Find where the given text appears and provide that cell's center as [X, Y] coordinate. 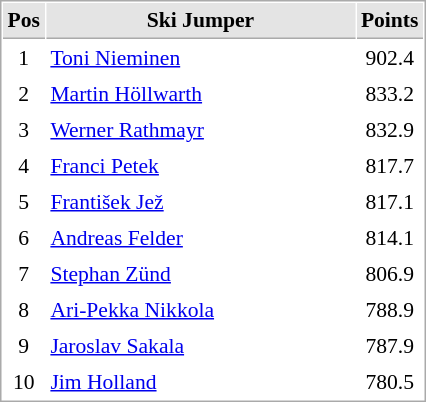
František Jež [200, 201]
7 [24, 273]
Jim Holland [200, 381]
787.9 [390, 345]
3 [24, 129]
Points [390, 21]
8 [24, 309]
Werner Rathmayr [200, 129]
832.9 [390, 129]
902.4 [390, 57]
Ari-Pekka Nikkola [200, 309]
1 [24, 57]
10 [24, 381]
4 [24, 165]
Franci Petek [200, 165]
788.9 [390, 309]
9 [24, 345]
Toni Nieminen [200, 57]
806.9 [390, 273]
Pos [24, 21]
Andreas Felder [200, 237]
833.2 [390, 93]
Ski Jumper [200, 21]
5 [24, 201]
Jaroslav Sakala [200, 345]
817.1 [390, 201]
Martin Höllwarth [200, 93]
2 [24, 93]
6 [24, 237]
Stephan Zünd [200, 273]
814.1 [390, 237]
817.7 [390, 165]
780.5 [390, 381]
